From the cell containing the given text, extract its center point as (x, y) coordinate. 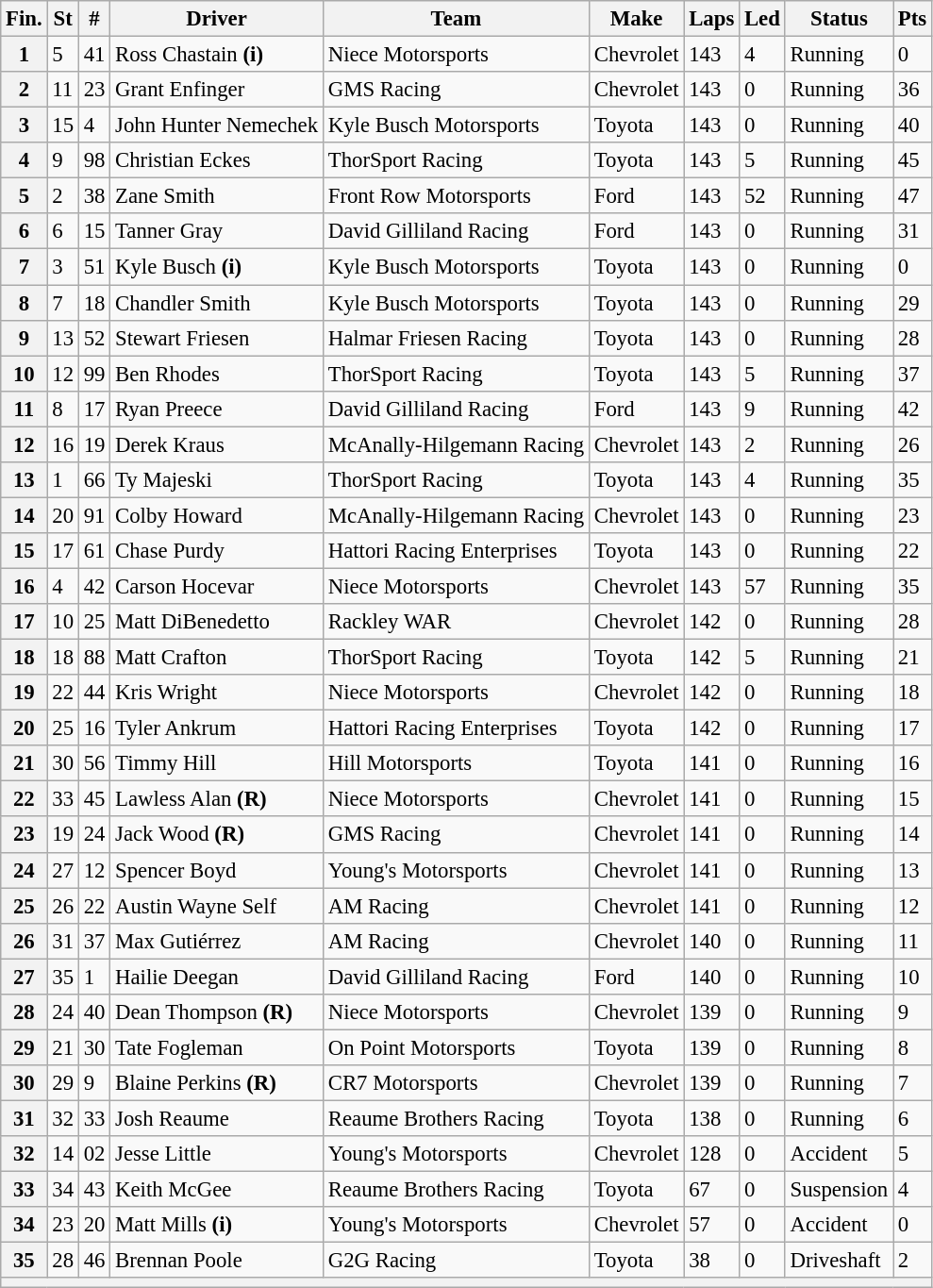
Tate Fogleman (217, 1047)
Matt Mills (i) (217, 1225)
Chandler Smith (217, 303)
Blaine Perkins (R) (217, 1083)
41 (94, 55)
Dean Thompson (R) (217, 1012)
Hailie Deegan (217, 977)
Jesse Little (217, 1154)
98 (94, 160)
88 (94, 658)
Colby Howard (217, 515)
91 (94, 515)
Christian Eckes (217, 160)
Max Gutiérrez (217, 941)
43 (94, 1190)
Laps (711, 19)
02 (94, 1154)
Grant Enfinger (217, 90)
Josh Reaume (217, 1118)
G2G Racing (456, 1261)
Make (636, 19)
Led (762, 19)
67 (711, 1190)
Timmy Hill (217, 763)
# (94, 19)
John Hunter Nemechek (217, 125)
Suspension (839, 1190)
Derek Kraus (217, 444)
Tanner Gray (217, 231)
Driver (217, 19)
Driveshaft (839, 1261)
51 (94, 267)
Ty Majeski (217, 480)
Chase Purdy (217, 551)
Pts (913, 19)
Lawless Alan (R) (217, 799)
Keith McGee (217, 1190)
Brennan Poole (217, 1261)
Halmar Friesen Racing (456, 338)
47 (913, 196)
44 (94, 693)
61 (94, 551)
Jack Wood (R) (217, 835)
Front Row Motorsports (456, 196)
Spencer Boyd (217, 870)
On Point Motorsports (456, 1047)
Ross Chastain (i) (217, 55)
Ben Rhodes (217, 374)
CR7 Motorsports (456, 1083)
Status (839, 19)
128 (711, 1154)
99 (94, 374)
36 (913, 90)
Zane Smith (217, 196)
Kris Wright (217, 693)
Kyle Busch (i) (217, 267)
Rackley WAR (456, 622)
Matt DiBenedetto (217, 622)
138 (711, 1118)
Tyler Ankrum (217, 728)
Carson Hocevar (217, 586)
Matt Crafton (217, 658)
Stewart Friesen (217, 338)
46 (94, 1261)
66 (94, 480)
Hill Motorsports (456, 763)
Team (456, 19)
Ryan Preece (217, 409)
56 (94, 763)
St (62, 19)
Fin. (25, 19)
Austin Wayne Self (217, 906)
